Find where the given text appears and provide that cell's center as [X, Y] coordinate. 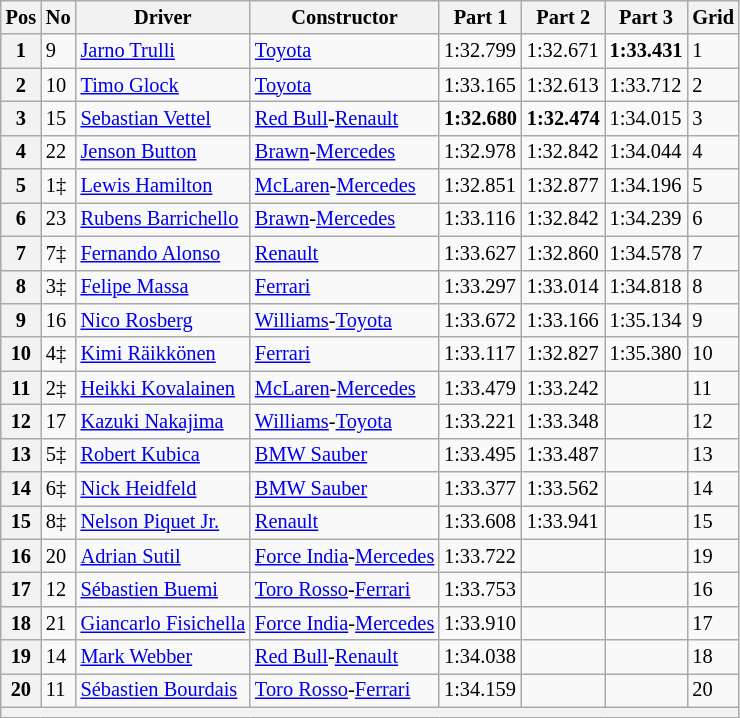
1‡ [58, 186]
1:33.165 [480, 85]
Sébastien Bourdais [163, 690]
7‡ [58, 253]
1:33.431 [646, 51]
Nelson Piquet Jr. [163, 522]
23 [58, 219]
1:32.613 [564, 85]
1:33.753 [480, 589]
1:33.487 [564, 455]
1:32.978 [480, 152]
1:35.134 [646, 320]
1:33.117 [480, 354]
5‡ [58, 455]
Constructor [344, 17]
Jarno Trulli [163, 51]
2‡ [58, 388]
1:33.495 [480, 455]
1:33.562 [564, 489]
1:32.851 [480, 186]
1:33.348 [564, 421]
1:33.608 [480, 522]
1:33.941 [564, 522]
1:33.166 [564, 320]
Part 3 [646, 17]
1:32.877 [564, 186]
Pos [21, 17]
1:34.578 [646, 253]
1:32.827 [564, 354]
Part 1 [480, 17]
1:33.672 [480, 320]
Felipe Massa [163, 287]
Part 2 [564, 17]
1:32.680 [480, 118]
Rubens Barrichello [163, 219]
Heikki Kovalainen [163, 388]
1:34.015 [646, 118]
Nick Heidfeld [163, 489]
1:33.242 [564, 388]
1:34.239 [646, 219]
Fernando Alonso [163, 253]
1:35.380 [646, 354]
8‡ [58, 522]
1:34.044 [646, 152]
1:32.799 [480, 51]
1:34.038 [480, 657]
Adrian Sutil [163, 556]
1:32.474 [564, 118]
No [58, 17]
Kazuki Nakajima [163, 421]
Grid [713, 17]
1:33.627 [480, 253]
6‡ [58, 489]
Kimi Räikkönen [163, 354]
1:33.910 [480, 623]
1:32.671 [564, 51]
1:33.014 [564, 287]
4‡ [58, 354]
Giancarlo Fisichella [163, 623]
Mark Webber [163, 657]
1:34.818 [646, 287]
1:33.479 [480, 388]
Sébastien Buemi [163, 589]
1:33.116 [480, 219]
Nico Rosberg [163, 320]
1:34.159 [480, 690]
1:32.860 [564, 253]
1:33.221 [480, 421]
3‡ [58, 287]
22 [58, 152]
Robert Kubica [163, 455]
1:33.712 [646, 85]
Jenson Button [163, 152]
Timo Glock [163, 85]
1:33.377 [480, 489]
Sebastian Vettel [163, 118]
Driver [163, 17]
21 [58, 623]
1:33.722 [480, 556]
1:34.196 [646, 186]
Lewis Hamilton [163, 186]
1:33.297 [480, 287]
